Return (X, Y) of the center of cell containing provided text 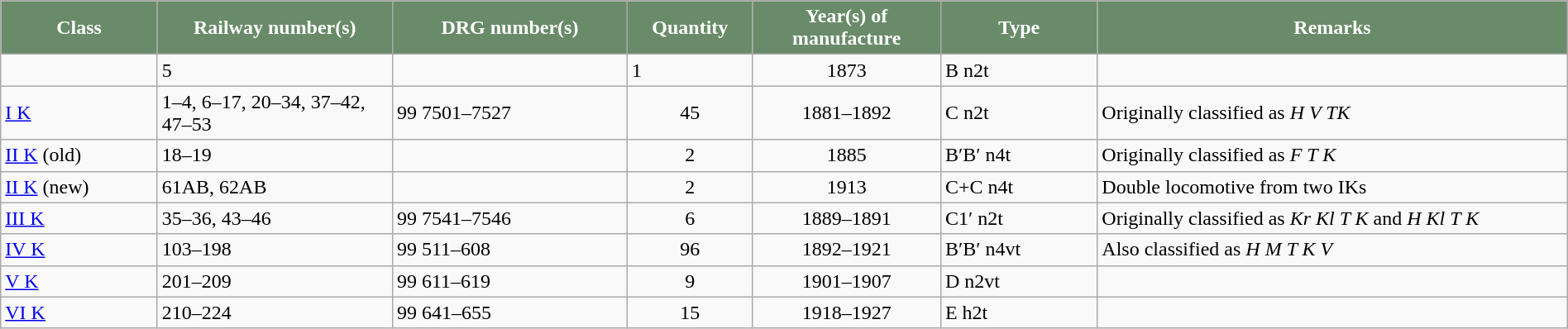
45 (691, 112)
C+C n4t (1019, 187)
IV K (79, 250)
III K (79, 218)
99 7501–7527 (509, 112)
Also classified as H M T K V (1332, 250)
9 (691, 281)
1913 (847, 187)
96 (691, 250)
103–198 (275, 250)
1873 (847, 70)
1–4, 6–17, 20–34, 37–42, 47–53 (275, 112)
Originally classified as F T K (1332, 155)
B n2t (1019, 70)
V K (79, 281)
B′B′ n4vt (1019, 250)
1901–1907 (847, 281)
II K (new) (79, 187)
99 611–619 (509, 281)
Class (79, 28)
35–36, 43–46 (275, 218)
Double locomotive from two IKs (1332, 187)
DRG number(s) (509, 28)
II K (old) (79, 155)
C1′ n2t (1019, 218)
C n2t (1019, 112)
Quantity (691, 28)
Type (1019, 28)
1918–1927 (847, 312)
99 511–608 (509, 250)
Year(s) of manufacture (847, 28)
1 (691, 70)
Remarks (1332, 28)
6 (691, 218)
18–19 (275, 155)
I K (79, 112)
Originally classified as Kr Kl T K and H Kl T K (1332, 218)
201–209 (275, 281)
1885 (847, 155)
1889–1891 (847, 218)
5 (275, 70)
99 641–655 (509, 312)
99 7541–7546 (509, 218)
Originally classified as H V TK (1332, 112)
VI K (79, 312)
B′B′ n4t (1019, 155)
E h2t (1019, 312)
210–224 (275, 312)
D n2vt (1019, 281)
15 (691, 312)
1881–1892 (847, 112)
1892–1921 (847, 250)
61AB, 62AB (275, 187)
Railway number(s) (275, 28)
